Capture the cell that displays the provided text and extract its (x, y) central coordinate. 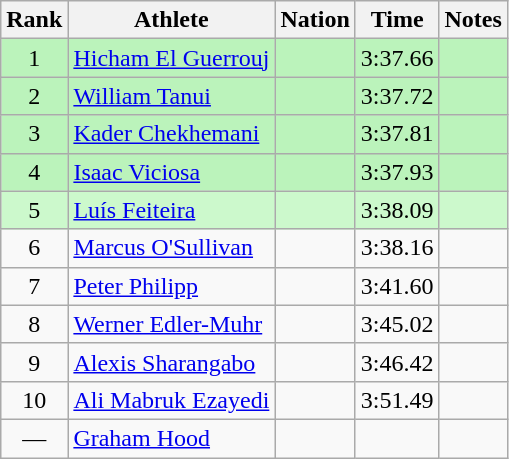
Notes (473, 20)
Rank (34, 20)
Time (397, 20)
3:38.16 (397, 248)
4 (34, 172)
Werner Edler-Muhr (172, 324)
3:41.60 (397, 286)
3 (34, 134)
William Tanui (172, 96)
3:37.93 (397, 172)
Athlete (172, 20)
8 (34, 324)
3:45.02 (397, 324)
Luís Feiteira (172, 210)
Nation (315, 20)
9 (34, 362)
3:51.49 (397, 400)
Ali Mabruk Ezayedi (172, 400)
Alexis Sharangabo (172, 362)
1 (34, 58)
3:46.42 (397, 362)
3:37.81 (397, 134)
Isaac Viciosa (172, 172)
Marcus O'Sullivan (172, 248)
2 (34, 96)
— (34, 438)
10 (34, 400)
Peter Philipp (172, 286)
3:38.09 (397, 210)
3:37.66 (397, 58)
7 (34, 286)
Hicham El Guerrouj (172, 58)
6 (34, 248)
Graham Hood (172, 438)
3:37.72 (397, 96)
5 (34, 210)
Kader Chekhemani (172, 134)
